Return the (X, Y) coordinate for the center point of the cell that contains the specified text.  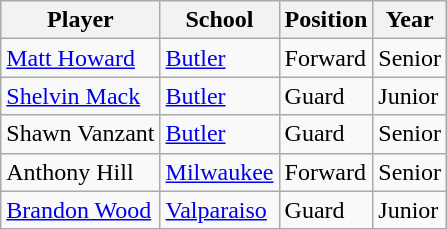
Milwaukee (220, 172)
School (220, 20)
Valparaiso (220, 210)
Matt Howard (80, 58)
Shawn Vanzant (80, 134)
Year (410, 20)
Shelvin Mack (80, 96)
Brandon Wood (80, 210)
Anthony Hill (80, 172)
Player (80, 20)
Position (326, 20)
